Determine the [X, Y] coordinate at the center of the cell enclosing the given text.  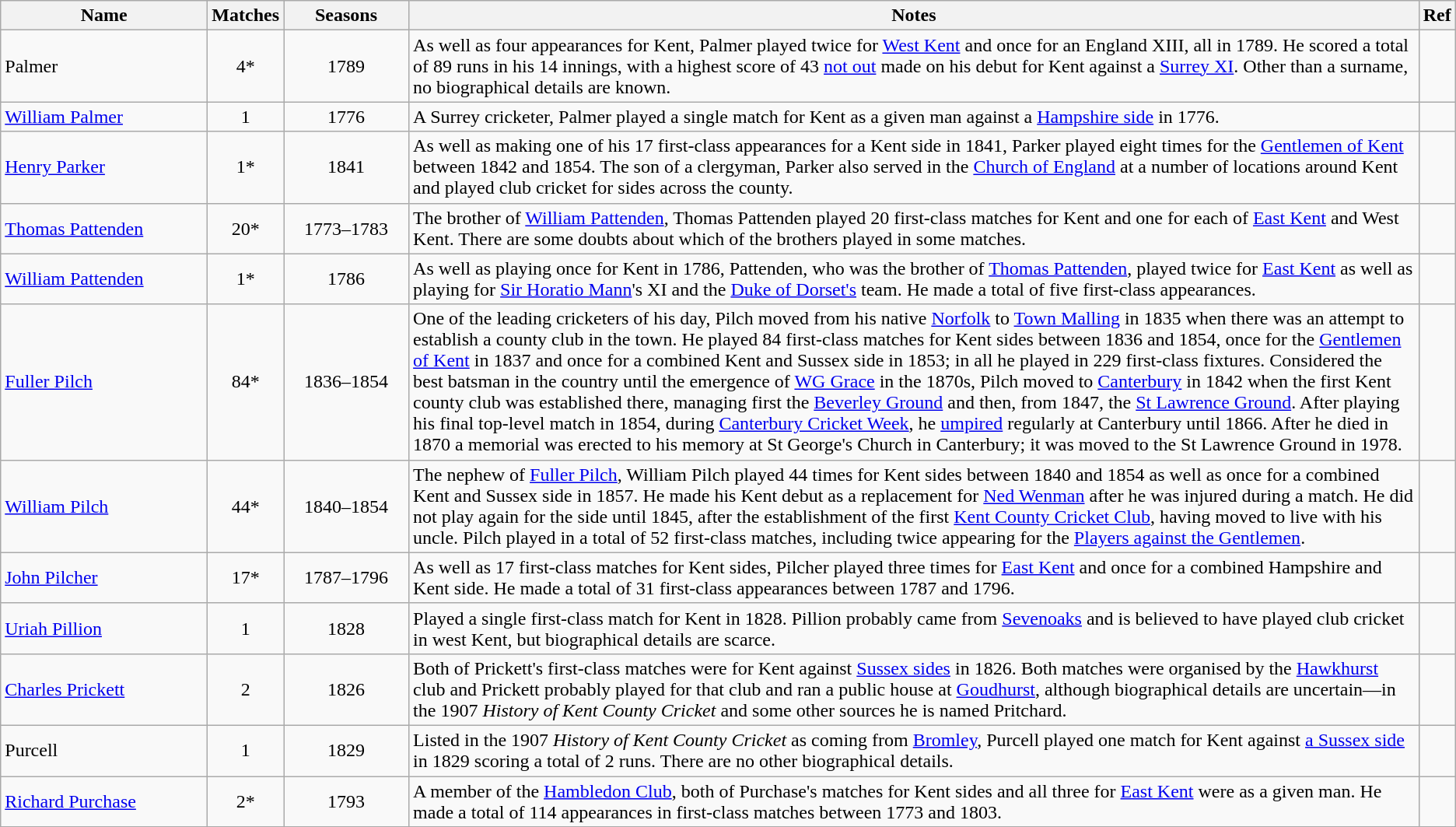
1793 [347, 801]
Seasons [347, 16]
1836–1854 [347, 382]
John Pilcher [104, 577]
Fuller Pilch [104, 382]
17* [246, 577]
1776 [347, 117]
1841 [347, 167]
1826 [347, 689]
Purcell [104, 750]
A Surrey cricketer, Palmer played a single match for Kent as a given man against a Hampshire side in 1776. [915, 117]
1828 [347, 629]
Henry Parker [104, 167]
Matches [246, 16]
Name [104, 16]
4* [246, 66]
1840–1854 [347, 506]
Uriah Pillion [104, 629]
Palmer [104, 66]
Notes [915, 16]
1789 [347, 66]
44* [246, 506]
2 [246, 689]
1829 [347, 750]
Ref [1437, 16]
1786 [347, 279]
84* [246, 382]
William Pilch [104, 506]
1773–1783 [347, 229]
Thomas Pattenden [104, 229]
2* [246, 801]
Richard Purchase [104, 801]
William Palmer [104, 117]
20* [246, 229]
William Pattenden [104, 279]
Charles Prickett [104, 689]
1787–1796 [347, 577]
